Return [x, y] of the center of cell containing provided text 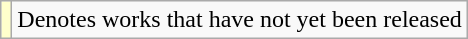
Denotes works that have not yet been released [240, 20]
